Identify which cell holds the provided text, then report its [X, Y] central coordinate. 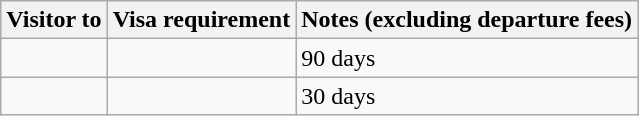
30 days [467, 96]
Visa requirement [202, 20]
90 days [467, 58]
Visitor to [54, 20]
Notes (excluding departure fees) [467, 20]
